From the cell containing the given text, extract its center point as (x, y) coordinate. 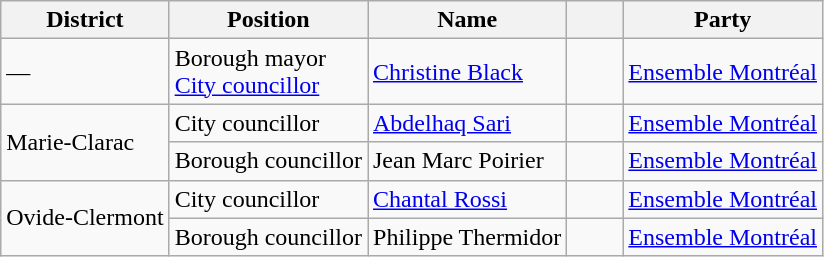
Abdelhaq Sari (468, 123)
Name (468, 20)
Christine Black (468, 72)
Chantal Rossi (468, 199)
Marie-Clarac (85, 142)
— (85, 72)
Party (723, 20)
Jean Marc Poirier (468, 161)
Borough mayorCity councillor (268, 72)
Ovide-Clermont (85, 218)
District (85, 20)
Position (268, 20)
Philippe Thermidor (468, 237)
